Pinpoint the cell where the given text exists, returning its (x, y) midpoint coordinate. 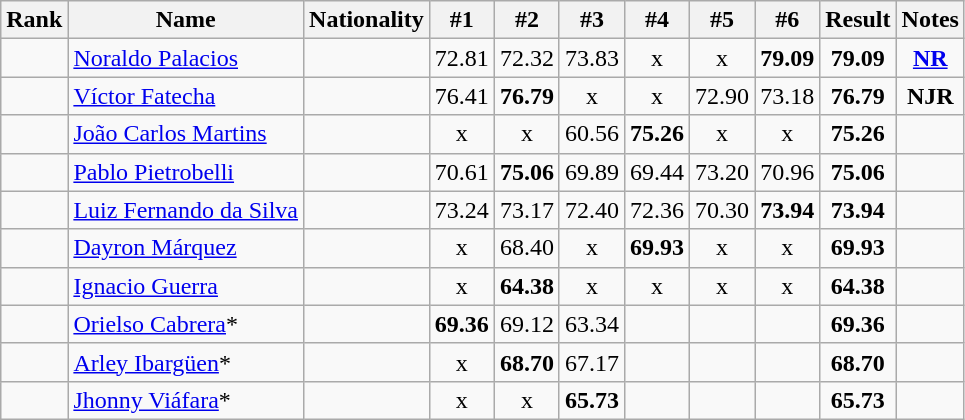
Name (186, 20)
69.44 (656, 172)
60.56 (592, 134)
Jhonny Viáfara* (186, 400)
#5 (722, 20)
#6 (788, 20)
69.12 (526, 324)
70.96 (788, 172)
Pablo Pietrobelli (186, 172)
#4 (656, 20)
NR (930, 58)
73.83 (592, 58)
70.61 (462, 172)
69.89 (592, 172)
Rank (34, 20)
73.24 (462, 210)
#2 (526, 20)
Luiz Fernando da Silva (186, 210)
Noraldo Palacios (186, 58)
73.18 (788, 96)
73.17 (526, 210)
Ignacio Guerra (186, 286)
#3 (592, 20)
Nationality (367, 20)
72.81 (462, 58)
68.40 (526, 248)
72.32 (526, 58)
63.34 (592, 324)
Dayron Márquez (186, 248)
73.20 (722, 172)
#1 (462, 20)
72.40 (592, 210)
Arley Ibargüen* (186, 362)
76.41 (462, 96)
Notes (930, 20)
NJR (930, 96)
Orielso Cabrera* (186, 324)
72.36 (656, 210)
Víctor Fatecha (186, 96)
67.17 (592, 362)
72.90 (722, 96)
Result (858, 20)
João Carlos Martins (186, 134)
70.30 (722, 210)
